Determine the [X, Y] coordinate at the center of the cell enclosing the given text.  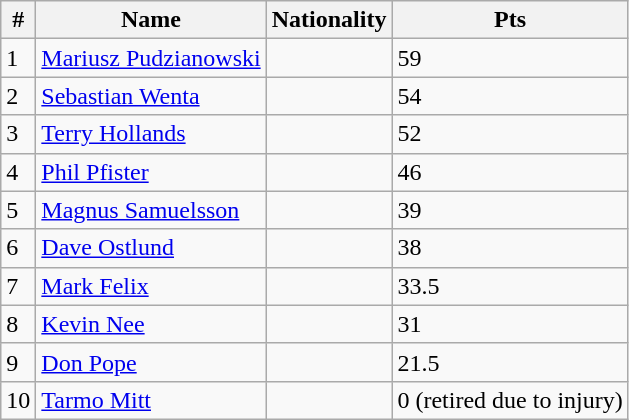
# [18, 20]
4 [18, 172]
Don Pope [151, 362]
3 [18, 134]
5 [18, 210]
Mariusz Pudzianowski [151, 58]
7 [18, 286]
Kevin Nee [151, 324]
21.5 [510, 362]
9 [18, 362]
8 [18, 324]
33.5 [510, 286]
54 [510, 96]
Name [151, 20]
Tarmo Mitt [151, 400]
2 [18, 96]
Dave Ostlund [151, 248]
Terry Hollands [151, 134]
39 [510, 210]
Sebastian Wenta [151, 96]
52 [510, 134]
59 [510, 58]
Mark Felix [151, 286]
6 [18, 248]
Phil Pfister [151, 172]
Magnus Samuelsson [151, 210]
10 [18, 400]
46 [510, 172]
Pts [510, 20]
0 (retired due to injury) [510, 400]
1 [18, 58]
Nationality [329, 20]
38 [510, 248]
31 [510, 324]
